Capture the cell that displays the provided text and extract its (X, Y) central coordinate. 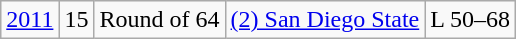
2011 (30, 20)
L 50–68 (470, 20)
15 (76, 20)
(2) San Diego State (325, 20)
Round of 64 (160, 20)
